Output the (X, Y) coordinate of the center of the cell containing the given text.  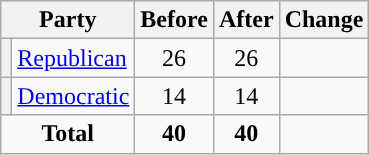
Change (324, 20)
Total (68, 134)
Party (68, 20)
Before (174, 20)
After (246, 20)
Democratic (74, 96)
Republican (74, 58)
